Capture the cell that displays the provided text and extract its (x, y) central coordinate. 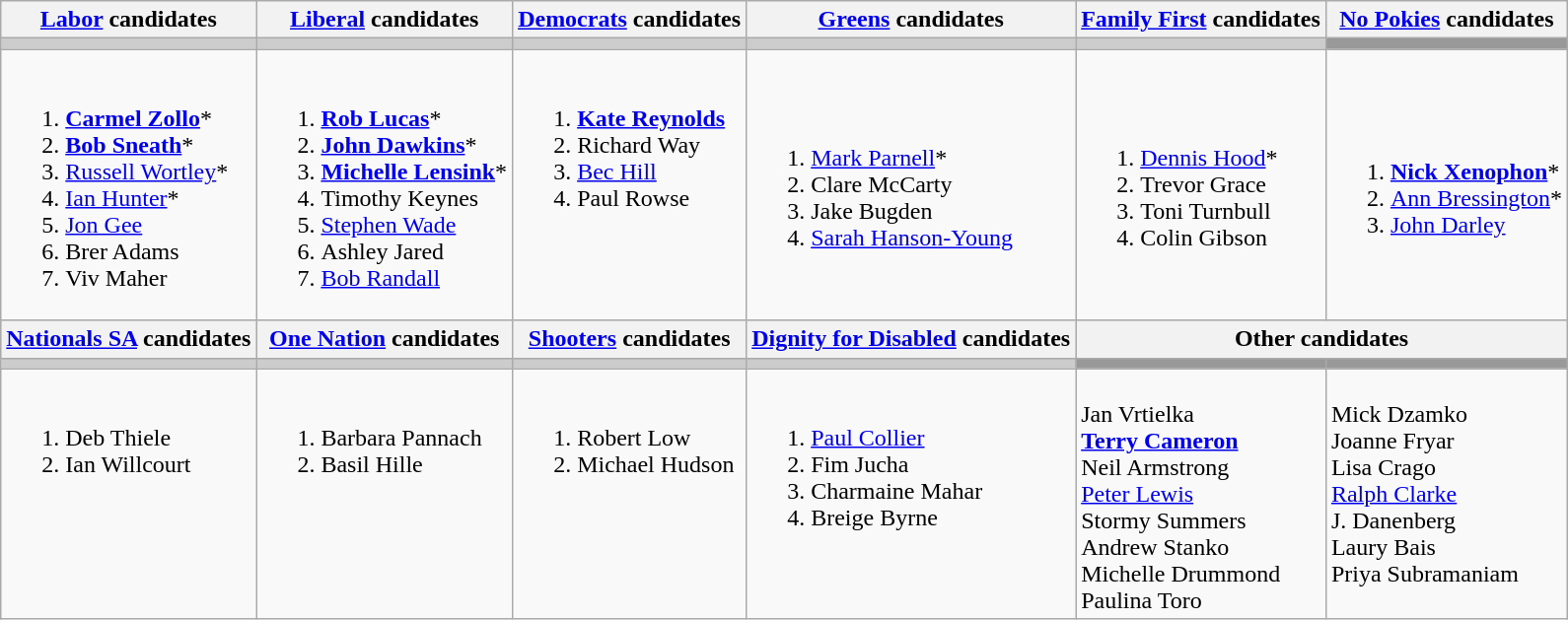
Rob Lucas*John Dawkins*Michelle Lensink*Timothy KeynesStephen WadeAshley JaredBob Randall (385, 185)
Family First candidates (1201, 20)
Greens candidates (911, 20)
Other candidates (1321, 339)
Liberal candidates (385, 20)
Kate ReynoldsRichard WayBec HillPaul Rowse (629, 185)
No Pokies candidates (1446, 20)
Nationals SA candidates (128, 339)
Jan Vrtielka Terry Cameron Neil Armstrong Peter Lewis Stormy Summers Andrew Stanko Michelle Drummond Paulina Toro (1201, 494)
Democrats candidates (629, 20)
Labor candidates (128, 20)
Deb ThieleIan Willcourt (128, 494)
Paul CollierFim JuchaCharmaine MaharBreige Byrne (911, 494)
Dennis Hood*Trevor GraceToni TurnbullColin Gibson (1201, 185)
Carmel Zollo*Bob Sneath*Russell Wortley*Ian Hunter*Jon GeeBrer AdamsViv Maher (128, 185)
Shooters candidates (629, 339)
Robert LowMichael Hudson (629, 494)
Dignity for Disabled candidates (911, 339)
Mark Parnell*Clare McCartyJake BugdenSarah Hanson-Young (911, 185)
One Nation candidates (385, 339)
Nick Xenophon*Ann Bressington*John Darley (1446, 185)
Barbara PannachBasil Hille (385, 494)
Mick Dzamko Joanne Fryar Lisa Crago Ralph Clarke J. Danenberg Laury Bais Priya Subramaniam (1446, 494)
